Provide the [X, Y] coordinate of the cell's center where the given text is located.  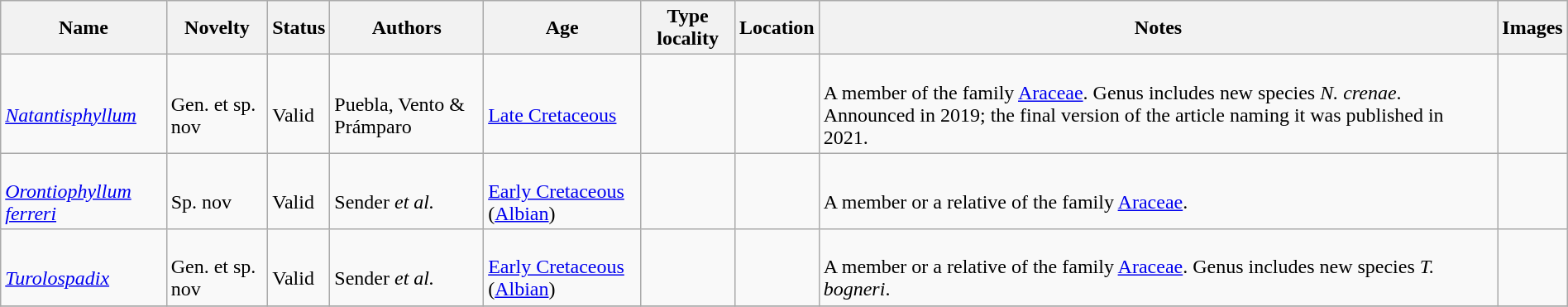
Novelty [217, 28]
A member or a relative of the family Araceae. Genus includes new species T. bogneri. [1158, 267]
Type locality [688, 28]
A member or a relative of the family Araceae. [1158, 191]
Late Cretaceous [562, 104]
Orontiophyllum ferreri [84, 191]
Name [84, 28]
Age [562, 28]
Status [299, 28]
Puebla, Vento & Prámparo [407, 104]
Authors [407, 28]
Notes [1158, 28]
Natantisphyllum [84, 104]
Location [777, 28]
Images [1532, 28]
Turolospadix [84, 267]
Sp. nov [217, 191]
